Scan for the cell matching the given text and deliver its [X, Y] coordinate at center. 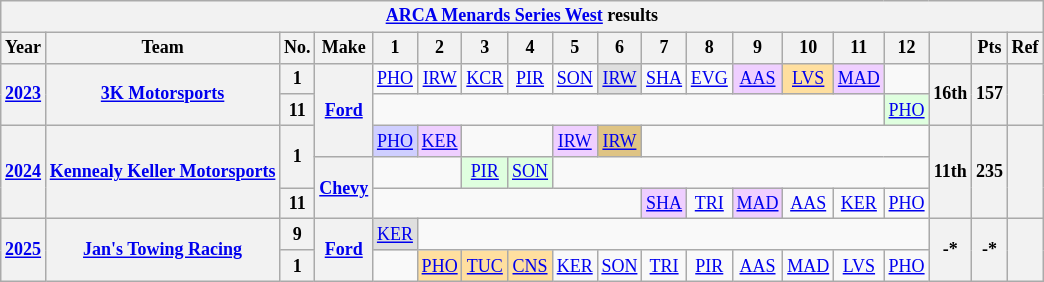
157 [990, 94]
ARCA Menards Series West results [522, 16]
Chevy [344, 188]
Ref [1025, 48]
11th [950, 172]
2023 [24, 94]
4 [530, 48]
No. [298, 48]
3 [485, 48]
Pts [990, 48]
Year [24, 48]
KCR [485, 78]
16th [950, 94]
2024 [24, 172]
CNS [530, 266]
Make [344, 48]
12 [906, 48]
Team [162, 48]
EVG [709, 78]
10 [808, 48]
6 [620, 48]
2 [440, 48]
8 [709, 48]
2025 [24, 250]
Kennealy Keller Motorsports [162, 172]
7 [664, 48]
235 [990, 172]
3K Motorsports [162, 94]
TUC [485, 266]
5 [574, 48]
Jan's Towing Racing [162, 250]
